From the cell containing the given text, extract its center point as (X, Y) coordinate. 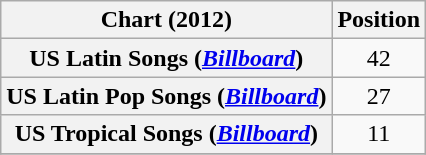
27 (379, 96)
US Tropical Songs (Billboard) (166, 134)
Position (379, 20)
11 (379, 134)
US Latin Pop Songs (Billboard) (166, 96)
42 (379, 58)
Chart (2012) (166, 20)
US Latin Songs (Billboard) (166, 58)
